Extract the [X, Y] coordinate from the center of the cell holding the provided text.  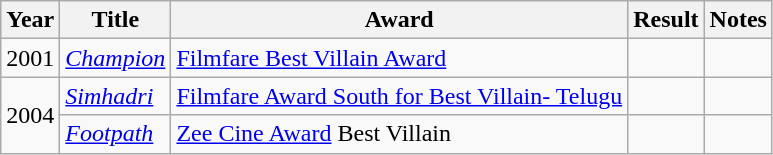
Filmfare Award South for Best Villain- Telugu [400, 96]
2004 [30, 115]
Notes [738, 20]
Title [116, 20]
Year [30, 20]
2001 [30, 58]
Award [400, 20]
Simhadri [116, 96]
Result [666, 20]
Champion [116, 58]
Zee Cine Award Best Villain [400, 134]
Footpath [116, 134]
Filmfare Best Villain Award [400, 58]
